Determine the (x, y) coordinate at the center of the cell enclosing the given text.  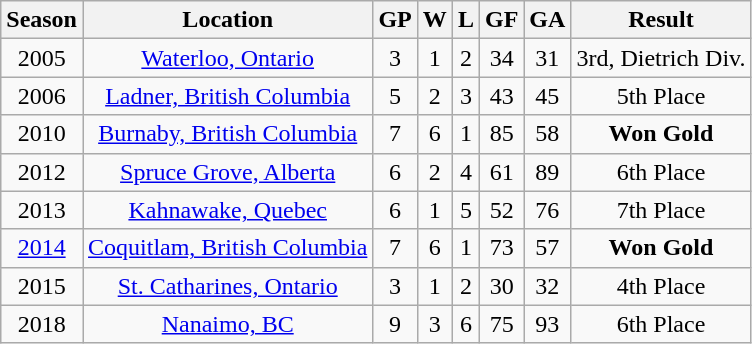
73 (501, 248)
Spruce Grove, Alberta (227, 172)
3rd, Dietrich Div. (661, 58)
Waterloo, Ontario (227, 58)
2013 (42, 210)
Burnaby, British Columbia (227, 134)
7th Place (661, 210)
76 (548, 210)
4 (466, 172)
52 (501, 210)
Season (42, 20)
Ladner, British Columbia (227, 96)
45 (548, 96)
93 (548, 324)
2005 (42, 58)
Kahnawake, Quebec (227, 210)
30 (501, 286)
2015 (42, 286)
2012 (42, 172)
2006 (42, 96)
Location (227, 20)
GA (548, 20)
4th Place (661, 286)
St. Catharines, Ontario (227, 286)
GF (501, 20)
75 (501, 324)
L (466, 20)
43 (501, 96)
57 (548, 248)
GP (395, 20)
Nanaimo, BC (227, 324)
32 (548, 286)
5th Place (661, 96)
2018 (42, 324)
58 (548, 134)
85 (501, 134)
2014 (42, 248)
9 (395, 324)
61 (501, 172)
Result (661, 20)
34 (501, 58)
Coquitlam, British Columbia (227, 248)
89 (548, 172)
W (434, 20)
2010 (42, 134)
31 (548, 58)
